Search for the cell housing the specified text and yield its [X, Y] center coordinate. 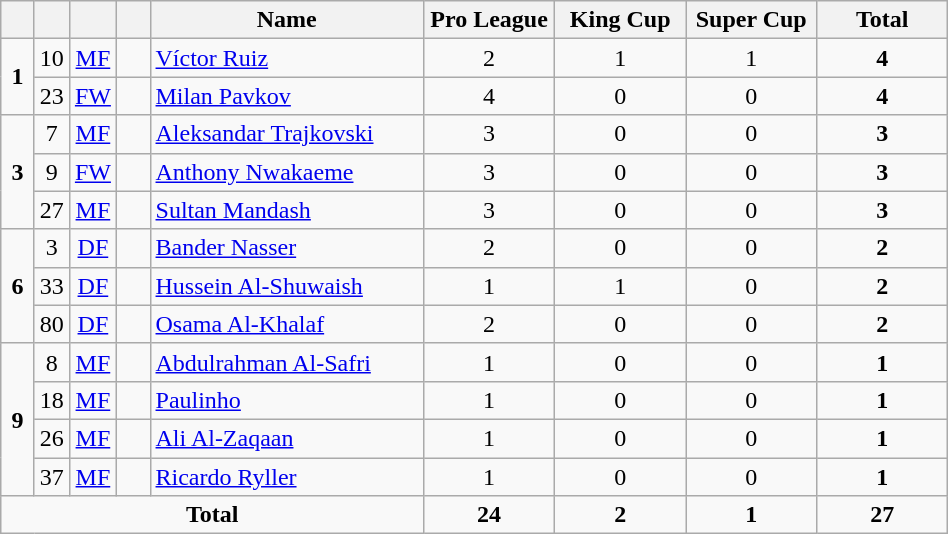
23 [52, 96]
24 [490, 515]
Ricardo Ryller [287, 477]
6 [18, 286]
King Cup [620, 20]
Abdulrahman Al-Safri [287, 362]
33 [52, 286]
8 [52, 362]
Paulinho [287, 400]
7 [52, 134]
Víctor Ruiz [287, 58]
37 [52, 477]
Aleksandar Trajkovski [287, 134]
Hussein Al-Shuwaish [287, 286]
Osama Al-Khalaf [287, 324]
18 [52, 400]
26 [52, 438]
10 [52, 58]
Super Cup [752, 20]
Anthony Nwakaeme [287, 172]
80 [52, 324]
Bander Nasser [287, 248]
Ali Al-Zaqaan [287, 438]
Pro League [490, 20]
Name [287, 20]
Sultan Mandash [287, 210]
Milan Pavkov [287, 96]
